Scan for the cell matching the given text and deliver its [x, y] coordinate at center. 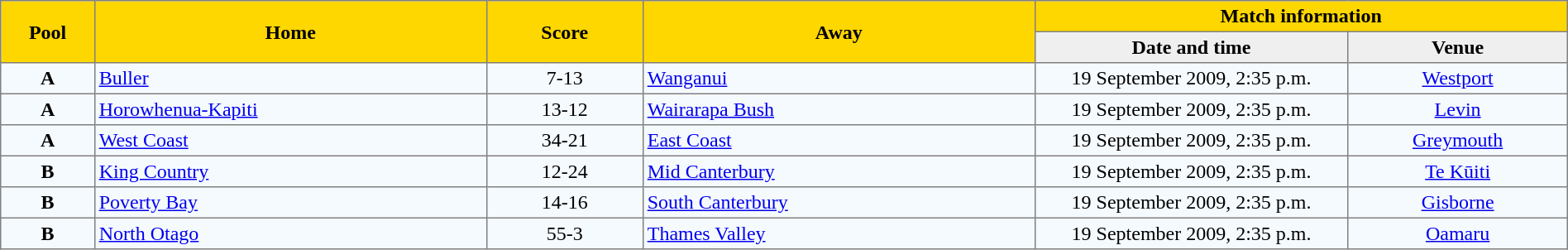
Gisborne [1457, 203]
14-16 [564, 203]
Mid Canterbury [839, 171]
Levin [1457, 109]
Buller [290, 79]
Away [839, 31]
Horowhenua-Kapiti [290, 109]
Home [290, 31]
Poverty Bay [290, 203]
7-13 [564, 79]
Thames Valley [839, 233]
King Country [290, 171]
Wairarapa Bush [839, 109]
Match information [1301, 17]
Date and time [1191, 47]
South Canterbury [839, 203]
Westport [1457, 79]
Te Kūiti [1457, 171]
Score [564, 31]
Venue [1457, 47]
East Coast [839, 141]
West Coast [290, 141]
Oamaru [1457, 233]
34-21 [564, 141]
55-3 [564, 233]
13-12 [564, 109]
Wanganui [839, 79]
Greymouth [1457, 141]
Pool [48, 31]
12-24 [564, 171]
North Otago [290, 233]
